Return the (X, Y) coordinate for the center point of the cell that contains the specified text.  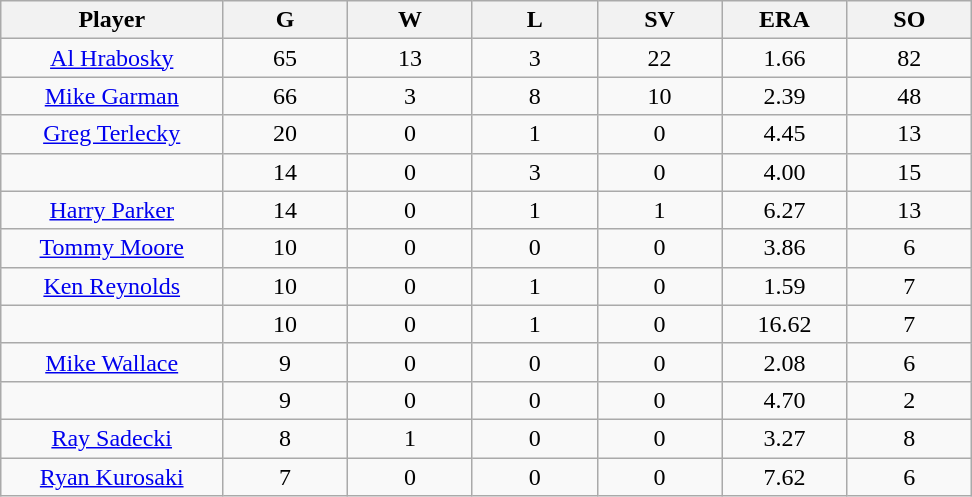
Ryan Kurosaki (112, 477)
1.66 (784, 58)
G (286, 20)
2.08 (784, 362)
4.00 (784, 172)
Tommy Moore (112, 248)
2 (910, 400)
L (534, 20)
ERA (784, 20)
4.45 (784, 134)
W (410, 20)
Ken Reynolds (112, 286)
22 (660, 58)
65 (286, 58)
6.27 (784, 210)
Ray Sadecki (112, 438)
3.86 (784, 248)
Harry Parker (112, 210)
4.70 (784, 400)
Al Hrabosky (112, 58)
16.62 (784, 324)
48 (910, 96)
1.59 (784, 286)
20 (286, 134)
2.39 (784, 96)
7.62 (784, 477)
82 (910, 58)
Player (112, 20)
3.27 (784, 438)
15 (910, 172)
Mike Wallace (112, 362)
SV (660, 20)
66 (286, 96)
Mike Garman (112, 96)
SO (910, 20)
Greg Terlecky (112, 134)
